Extract the [x, y] coordinate from the center of the cell holding the provided text.  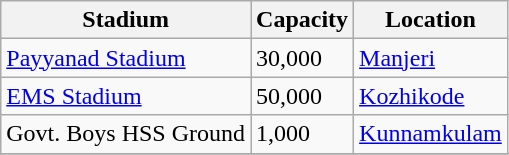
Kozhikode [431, 96]
1,000 [302, 134]
Payyanad Stadium [126, 58]
Location [431, 20]
Capacity [302, 20]
30,000 [302, 58]
EMS Stadium [126, 96]
Stadium [126, 20]
Govt. Boys HSS Ground [126, 134]
50,000 [302, 96]
Manjeri [431, 58]
Kunnamkulam [431, 134]
